Detect which cell encompasses the target text, then output its (x, y) center coordinate. 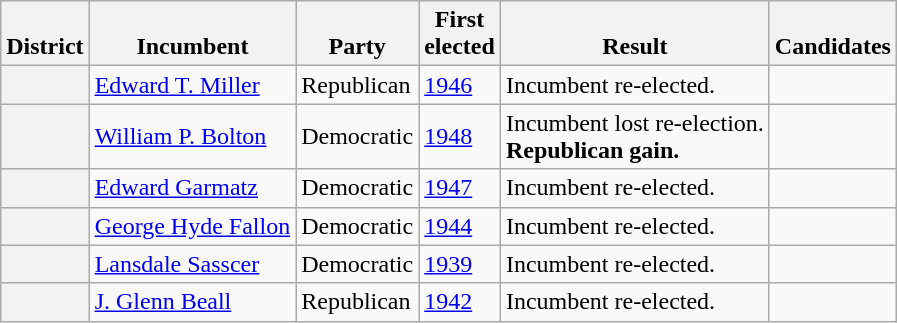
Lansdale Sasscer (192, 264)
1942 (460, 302)
J. Glenn Beall (192, 302)
Incumbent (192, 34)
Firstelected (460, 34)
Result (634, 34)
1939 (460, 264)
1946 (460, 85)
Candidates (832, 34)
Edward Garmatz (192, 188)
George Hyde Fallon (192, 226)
1948 (460, 136)
Edward T. Miller (192, 85)
William P. Bolton (192, 136)
1944 (460, 226)
District (45, 34)
1947 (460, 188)
Party (358, 34)
Incumbent lost re-election.Republican gain. (634, 136)
